Provide the [X, Y] coordinate of the cell's center where the given text is located.  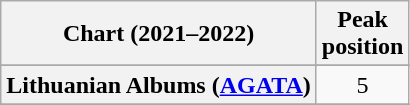
5 [362, 85]
Chart (2021–2022) [159, 34]
Peakposition [362, 34]
Lithuanian Albums (AGATA) [159, 85]
